Search for the cell housing the specified text and yield its [x, y] center coordinate. 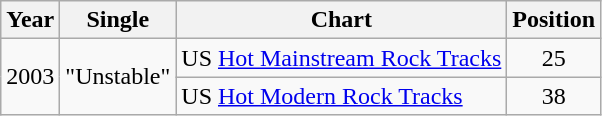
"Unstable" [118, 77]
Position [554, 20]
25 [554, 58]
US Hot Mainstream Rock Tracks [342, 58]
38 [554, 96]
Year [30, 20]
US Hot Modern Rock Tracks [342, 96]
Single [118, 20]
Chart [342, 20]
2003 [30, 77]
